Output the [X, Y] coordinate of the center of the cell containing the given text.  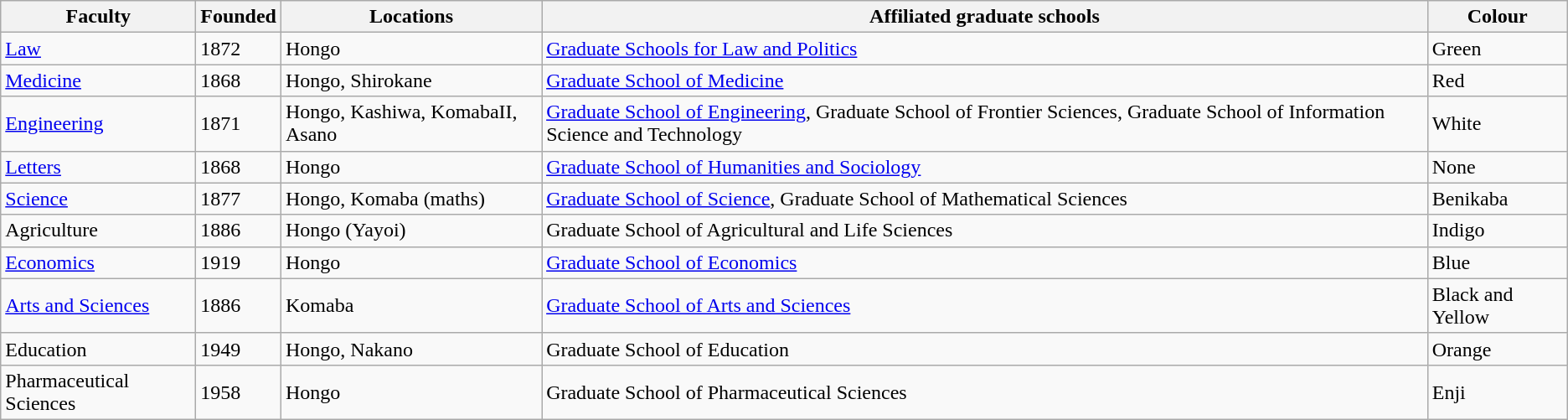
1877 [239, 199]
Medicine [99, 80]
Graduate School of Agricultural and Life Sciences [985, 231]
1919 [239, 262]
1949 [239, 349]
Komaba [410, 305]
Black and Yellow [1498, 305]
Graduate School of Arts and Sciences [985, 305]
Graduate School of Medicine [985, 80]
Pharmaceutical Sciences [99, 392]
Colour [1498, 17]
Education [99, 349]
Graduate School of Education [985, 349]
Orange [1498, 349]
Graduate School of Science, Graduate School of Mathematical Sciences [985, 199]
Agriculture [99, 231]
Law [99, 49]
Economics [99, 262]
Faculty [99, 17]
Hongo, Kashiwa, KomabaII, Asano [410, 124]
Engineering [99, 124]
Benikaba [1498, 199]
Hongo, Shirokane [410, 80]
White [1498, 124]
Locations [410, 17]
Graduate School of Humanities and Sociology [985, 167]
1872 [239, 49]
Green [1498, 49]
Arts and Sciences [99, 305]
Science [99, 199]
Affiliated graduate schools [985, 17]
Hongo, Nakano [410, 349]
Enji [1498, 392]
Letters [99, 167]
None [1498, 167]
Hongo, Komaba (maths) [410, 199]
Founded [239, 17]
Indigo [1498, 231]
Red [1498, 80]
Hongo (Yayoi) [410, 231]
Blue [1498, 262]
1958 [239, 392]
Graduate School of Economics [985, 262]
Graduate School of Pharmaceutical Sciences [985, 392]
1871 [239, 124]
Graduate School of Engineering, Graduate School of Frontier Sciences, Graduate School of Information Science and Technology [985, 124]
Graduate Schools for Law and Politics [985, 49]
